Identify which cell holds the provided text, then report its (X, Y) central coordinate. 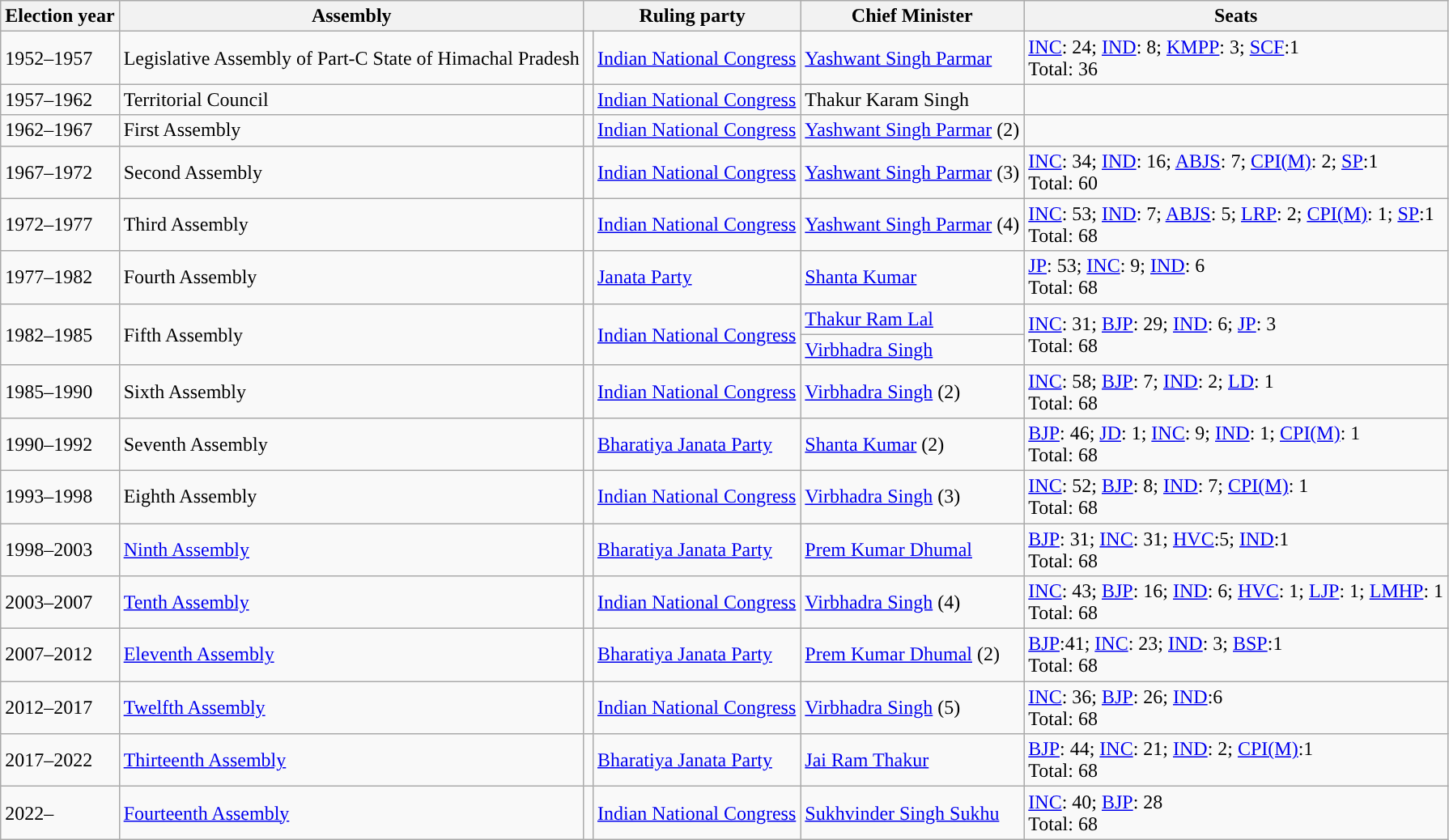
BJP: 44; INC: 21; IND: 2; CPI(M):1Total: 68 (1236, 761)
Jai Ram Thakur (912, 761)
Virbhadra Singh (5) (912, 707)
1977–1982 (60, 277)
INC: 36; BJP: 26; IND:6Total: 68 (1236, 707)
Chief Minister (912, 16)
Twelfth Assembly (351, 707)
1985–1990 (60, 392)
INC: 53; IND: 7; ABJS: 5; LRP: 2; CPI(M): 1; SP:1Total: 68 (1236, 225)
Seventh Assembly (351, 443)
Shanta Kumar (2) (912, 443)
Eleventh Assembly (351, 655)
Assembly (351, 16)
Virbhadra Singh (2) (912, 392)
1982–1985 (60, 334)
2022– (60, 812)
Legislative Assembly of Part-C State of Himachal Pradesh (351, 58)
Virbhadra Singh (4) (912, 602)
Sixth Assembly (351, 392)
Sukhvinder Singh Sukhu (912, 812)
Ruling party (691, 16)
INC: 34; IND: 16; ABJS: 7; CPI(M): 2; SP:1Total: 60 (1236, 172)
1993–1998 (60, 497)
1957–1962 (60, 100)
Territorial Council (351, 100)
Yashwant Singh Parmar (912, 58)
INC: 43; BJP: 16; IND: 6; HVC: 1; LJP: 1; LMHP: 1Total: 68 (1236, 602)
1962–1967 (60, 130)
Thakur Karam Singh (912, 100)
2007–2012 (60, 655)
INC: 31; BJP: 29; IND: 6; JP: 3Total: 68 (1236, 334)
1952–1957 (60, 58)
INC: 58; BJP: 7; IND: 2; LD: 1Total: 68 (1236, 392)
INC: 52; BJP: 8; IND: 7; CPI(M): 1Total: 68 (1236, 497)
Virbhadra Singh (912, 350)
INC: 24; IND: 8; KMPP: 3; SCF:1Total: 36 (1236, 58)
1998–2003 (60, 549)
Fourth Assembly (351, 277)
1972–1977 (60, 225)
Eighth Assembly (351, 497)
Seats (1236, 16)
Virbhadra Singh (3) (912, 497)
Thirteenth Assembly (351, 761)
Prem Kumar Dhumal (2) (912, 655)
1967–1972 (60, 172)
Yashwant Singh Parmar (3) (912, 172)
Ninth Assembly (351, 549)
JP: 53; INC: 9; IND: 6Total: 68 (1236, 277)
Fourteenth Assembly (351, 812)
Shanta Kumar (912, 277)
Janata Party (696, 277)
First Assembly (351, 130)
2017–2022 (60, 761)
Yashwant Singh Parmar (4) (912, 225)
BJP: 46; JD: 1; INC: 9; IND: 1; CPI(M): 1Total: 68 (1236, 443)
Thakur Ram Lal (912, 319)
Fifth Assembly (351, 334)
2012–2017 (60, 707)
INC: 40; BJP: 28Total: 68 (1236, 812)
Yashwant Singh Parmar (2) (912, 130)
1990–1992 (60, 443)
Tenth Assembly (351, 602)
BJP: 31; INC: 31; HVC:5; IND:1Total: 68 (1236, 549)
Prem Kumar Dhumal (912, 549)
Second Assembly (351, 172)
Election year (60, 16)
2003–2007 (60, 602)
BJP:41; INC: 23; IND: 3; BSP:1Total: 68 (1236, 655)
Third Assembly (351, 225)
